Pinpoint the cell where the given text exists, returning its [x, y] midpoint coordinate. 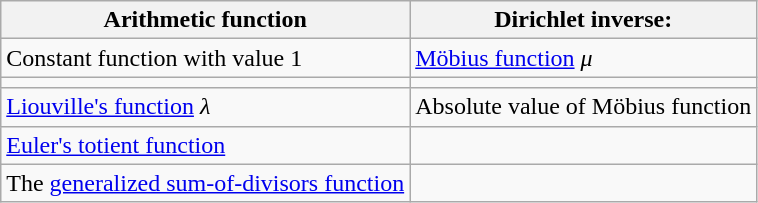
Arithmetic function [206, 20]
Möbius function μ [584, 58]
The generalized sum-of-divisors function [206, 183]
Absolute value of Möbius function [584, 107]
Dirichlet inverse: [584, 20]
Euler's totient function [206, 145]
Liouville's function λ [206, 107]
Constant function with value 1 [206, 58]
